Return (x, y) of the center of cell containing provided text 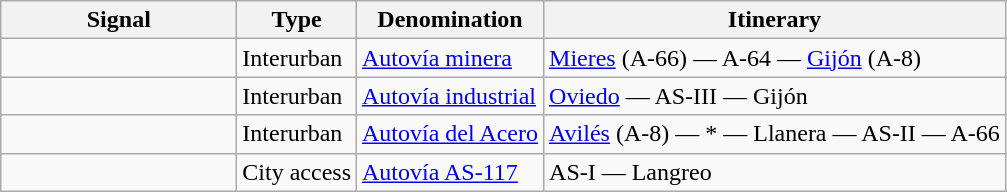
AS-I — Langreo (775, 172)
City access (297, 172)
Mieres (A-66) — A-64 — Gijón (A-8) (775, 58)
Oviedo — AS-III — Gijón (775, 96)
Avilés (A-8) — * — Llanera — AS-II — A-66 (775, 134)
Autovía AS-117 (450, 172)
Type (297, 20)
Itinerary (775, 20)
Autovía minera (450, 58)
Denomination (450, 20)
Signal (119, 20)
Autovía del Acero (450, 134)
Autovía industrial (450, 96)
